For the text-containing cell, return its midpoint in [X, Y] coordinate format. 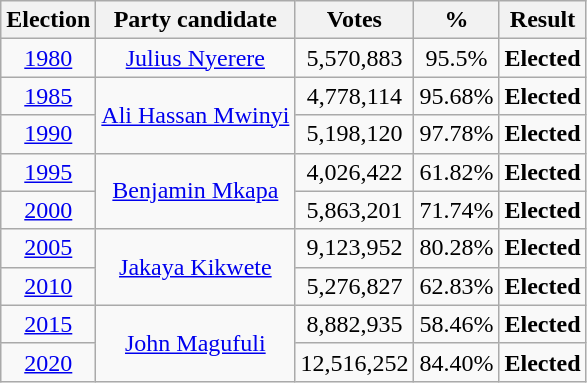
% [456, 20]
5,863,201 [354, 210]
71.74% [456, 210]
4,026,422 [354, 172]
Benjamin Mkapa [196, 191]
9,123,952 [354, 248]
97.78% [456, 134]
1995 [48, 172]
Ali Hassan Mwinyi [196, 115]
95.68% [456, 96]
5,198,120 [354, 134]
12,516,252 [354, 362]
1980 [48, 58]
58.46% [456, 324]
80.28% [456, 248]
Result [542, 20]
8,882,935 [354, 324]
62.83% [456, 286]
5,276,827 [354, 286]
2020 [48, 362]
2010 [48, 286]
5,570,883 [354, 58]
1985 [48, 96]
4,778,114 [354, 96]
Julius Nyerere [196, 58]
Party candidate [196, 20]
61.82% [456, 172]
2005 [48, 248]
Votes [354, 20]
2015 [48, 324]
John Magufuli [196, 343]
Election [48, 20]
Jakaya Kikwete [196, 267]
2000 [48, 210]
1990 [48, 134]
95.5% [456, 58]
84.40% [456, 362]
